Return the (X, Y) coordinate for the center point of the cell that contains the specified text.  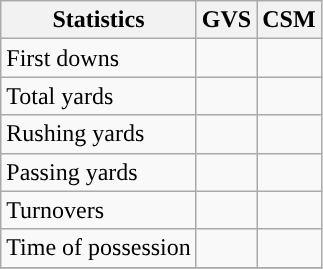
Turnovers (99, 210)
Statistics (99, 20)
Time of possession (99, 248)
First downs (99, 58)
Passing yards (99, 172)
Total yards (99, 96)
Rushing yards (99, 134)
CSM (289, 20)
GVS (226, 20)
